From the cell containing the given text, extract its center point as [X, Y] coordinate. 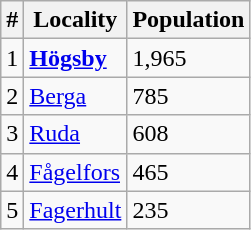
Locality [76, 20]
3 [12, 134]
5 [12, 210]
785 [188, 96]
Population [188, 20]
Berga [76, 96]
235 [188, 210]
1 [12, 58]
Fagerhult [76, 210]
Högsby [76, 58]
# [12, 20]
Ruda [76, 134]
2 [12, 96]
Fågelfors [76, 172]
1,965 [188, 58]
608 [188, 134]
465 [188, 172]
4 [12, 172]
